Locate the cell with the specified text and output its (x, y) center coordinate. 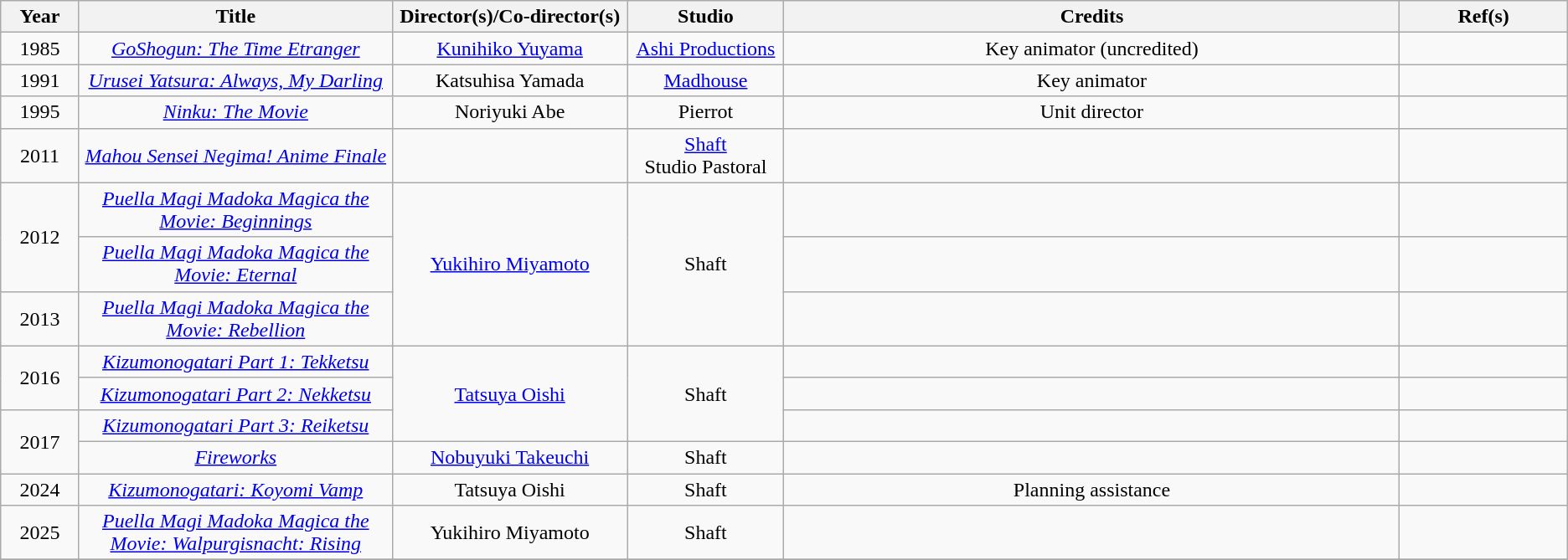
Studio (705, 17)
2025 (40, 532)
Title (235, 17)
Year (40, 17)
Ashi Productions (705, 49)
1991 (40, 80)
Key animator (1092, 80)
2024 (40, 490)
Puella Magi Madoka Magica the Movie: Walpurgisnacht: Rising (235, 532)
2017 (40, 441)
Kizumonogatari Part 2: Nekketsu (235, 393)
2011 (40, 156)
Ninku: The Movie (235, 112)
Kizumonogatari: Koyomi Vamp (235, 490)
Credits (1092, 17)
GoShogun: The Time Etranger (235, 49)
1995 (40, 112)
Pierrot (705, 112)
2013 (40, 318)
Kunihiko Yuyama (509, 49)
Kizumonogatari Part 3: Reiketsu (235, 425)
Unit director (1092, 112)
Mahou Sensei Negima! Anime Finale (235, 156)
Key animator (uncredited) (1092, 49)
2016 (40, 378)
Fireworks (235, 457)
Director(s)/Co-director(s) (509, 17)
Puella Magi Madoka Magica the Movie: Rebellion (235, 318)
Ref(s) (1483, 17)
Katsuhisa Yamada (509, 80)
Madhouse (705, 80)
2012 (40, 237)
Puella Magi Madoka Magica the Movie: Eternal (235, 265)
Planning assistance (1092, 490)
Nobuyuki Takeuchi (509, 457)
Urusei Yatsura: Always, My Darling (235, 80)
Kizumonogatari Part 1: Tekketsu (235, 362)
Noriyuki Abe (509, 112)
Puella Magi Madoka Magica the Movie: Beginnings (235, 209)
ShaftStudio Pastoral (705, 156)
1985 (40, 49)
